Output the [x, y] coordinate of the center of the cell containing the given text.  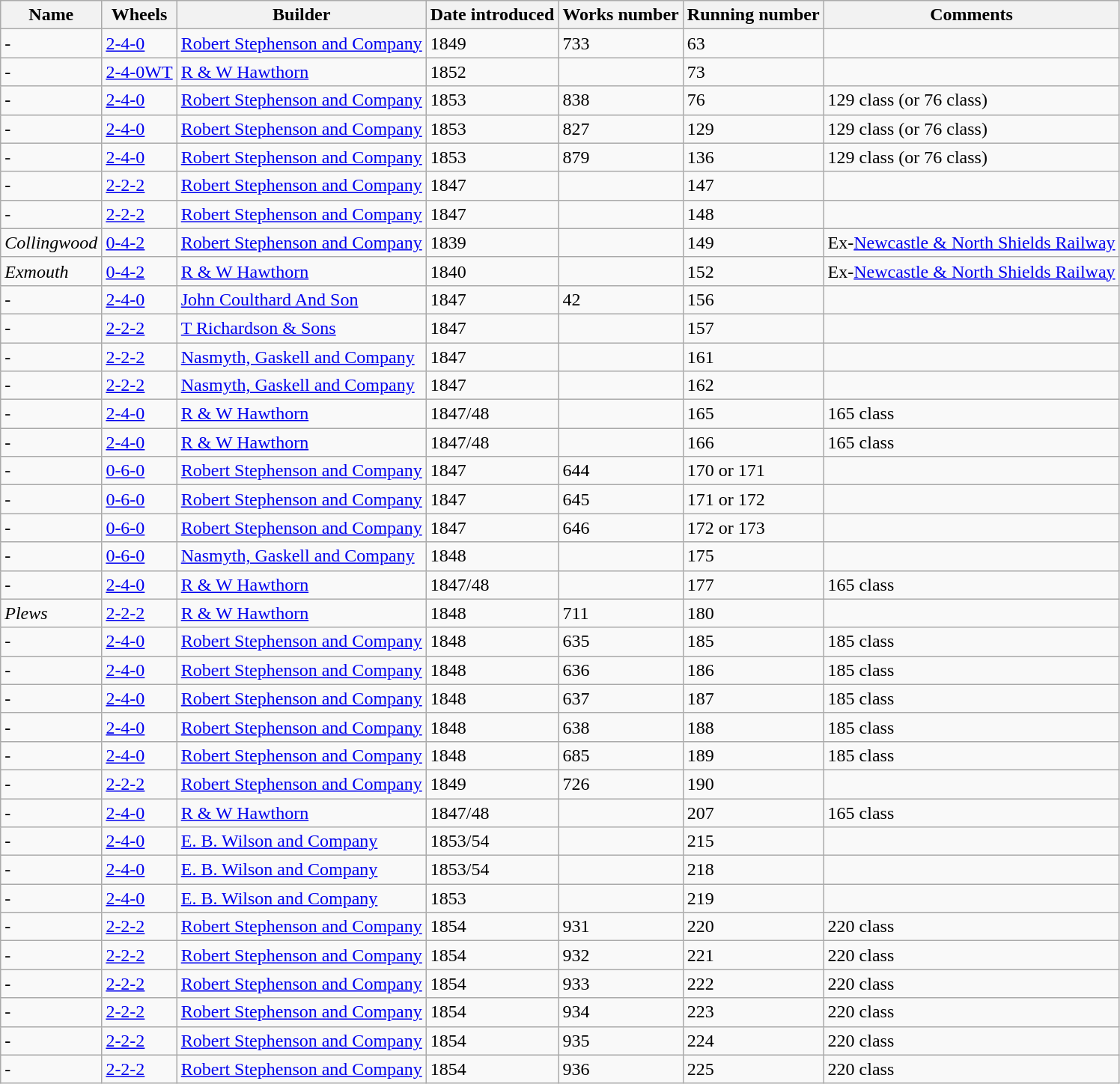
879 [621, 157]
220 [753, 927]
838 [621, 100]
218 [753, 870]
T Richardson & Sons [301, 328]
223 [753, 1012]
190 [753, 784]
931 [621, 927]
162 [753, 386]
156 [753, 299]
636 [621, 670]
222 [753, 984]
147 [753, 186]
148 [753, 214]
Collingwood [51, 243]
188 [753, 727]
170 or 171 [753, 471]
76 [753, 100]
936 [621, 1069]
177 [753, 585]
165 [753, 414]
63 [753, 43]
Exmouth [51, 271]
225 [753, 1069]
733 [621, 43]
175 [753, 556]
42 [621, 299]
Running number [753, 15]
685 [621, 755]
215 [753, 841]
Works number [621, 15]
166 [753, 442]
644 [621, 471]
646 [621, 528]
136 [753, 157]
John Coulthard And Son [301, 299]
186 [753, 670]
221 [753, 955]
157 [753, 328]
73 [753, 72]
635 [621, 642]
224 [753, 1041]
172 or 173 [753, 528]
933 [621, 984]
638 [621, 727]
Plews [51, 613]
180 [753, 613]
934 [621, 1012]
129 [753, 129]
1852 [493, 72]
149 [753, 243]
187 [753, 698]
1839 [493, 243]
Date introduced [493, 15]
171 or 172 [753, 499]
645 [621, 499]
935 [621, 1041]
207 [753, 812]
637 [621, 698]
Builder [301, 15]
161 [753, 357]
932 [621, 955]
Wheels [139, 15]
Comments [972, 15]
1840 [493, 271]
185 [753, 642]
2-4-0WT [139, 72]
152 [753, 271]
189 [753, 755]
Name [51, 15]
711 [621, 613]
827 [621, 129]
726 [621, 784]
219 [753, 898]
